From the cell containing the given text, extract its center point as (x, y) coordinate. 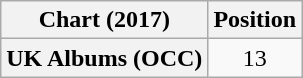
13 (255, 58)
UK Albums (OCC) (104, 58)
Position (255, 20)
Chart (2017) (104, 20)
